Output the (x, y) coordinate of the center of the cell containing the given text.  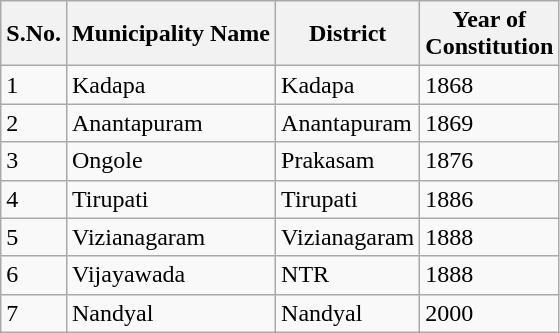
District (348, 34)
Vijayawada (170, 275)
S.No. (34, 34)
3 (34, 161)
NTR (348, 275)
Municipality Name (170, 34)
5 (34, 237)
Ongole (170, 161)
2000 (490, 313)
Prakasam (348, 161)
1886 (490, 199)
Year ofConstitution (490, 34)
1869 (490, 123)
1 (34, 85)
4 (34, 199)
6 (34, 275)
1876 (490, 161)
7 (34, 313)
1868 (490, 85)
2 (34, 123)
